Return [x, y] of the center of cell containing provided text 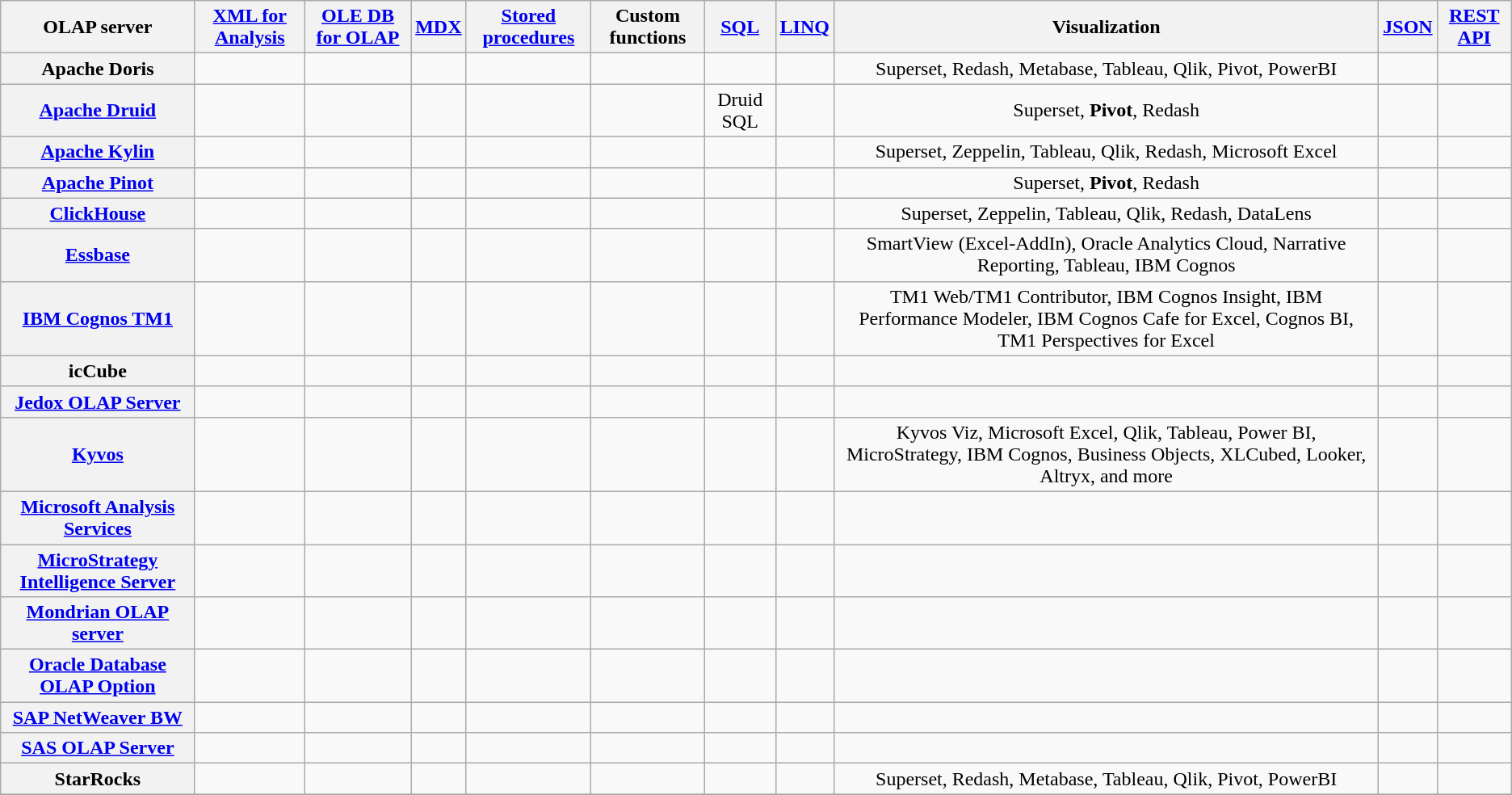
Apache Kylin [98, 152]
StarRocks [98, 779]
Custom functions [648, 27]
Visualization [1106, 27]
JSON [1408, 27]
MDX [439, 27]
Druid SQL [740, 110]
Superset, Zeppelin, Tableau, Qlik, Redash, Microsoft Excel [1106, 152]
OLAP server [98, 27]
MicroStrategy Intelligence Server [98, 570]
TM1 Web/TM1 Contributor, IBM Cognos Insight, IBM Performance Modeler, IBM Cognos Cafe for Excel, Cognos BI, TM1 Perspectives for Excel [1106, 318]
Apache Pinot [98, 183]
ClickHouse [98, 213]
IBM Cognos TM1 [98, 318]
Kyvos Viz, Microsoft Excel, Qlik, Tableau, Power BI, MicroStrategy, IBM Cognos, Business Objects, XLCubed, Looker, Altryx, and more [1106, 454]
OLE DB for OLAP [357, 27]
REST API [1474, 27]
LINQ [804, 27]
Apache Druid [98, 110]
Jedox OLAP Server [98, 402]
SmartView (Excel-AddIn), Oracle Analytics Cloud, Narrative Reporting, Tableau, IBM Cognos [1106, 255]
SAP NetWeaver BW [98, 717]
icCube [98, 371]
Kyvos [98, 454]
Mondrian OLAP server [98, 624]
Apache Doris [98, 69]
SQL [740, 27]
Stored procedures [528, 27]
Superset, Zeppelin, Tableau, Qlik, Redash, DataLens [1106, 213]
XML for Analysis [250, 27]
SAS OLAP Server [98, 748]
Oracle Database OLAP Option [98, 675]
Essbase [98, 255]
Microsoft Analysis Services [98, 517]
